Return [x, y] of the center of cell containing provided text 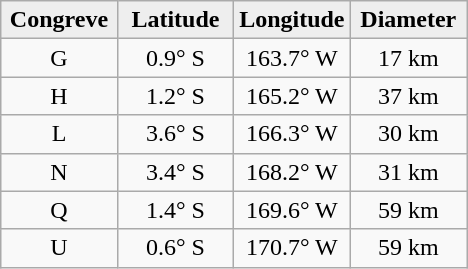
Longitude [292, 20]
170.7° W [292, 248]
N [59, 172]
31 km [408, 172]
165.2° W [292, 96]
17 km [408, 58]
30 km [408, 134]
H [59, 96]
Latitude [175, 20]
U [59, 248]
0.6° S [175, 248]
L [59, 134]
3.4° S [175, 172]
3.6° S [175, 134]
Diameter [408, 20]
166.3° W [292, 134]
1.4° S [175, 210]
Q [59, 210]
37 km [408, 96]
169.6° W [292, 210]
G [59, 58]
Congreve [59, 20]
168.2° W [292, 172]
163.7° W [292, 58]
0.9° S [175, 58]
1.2° S [175, 96]
